Scan for the cell matching the given text and deliver its (X, Y) coordinate at center. 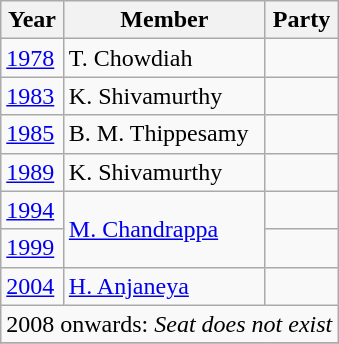
2008 onwards: Seat does not exist (170, 324)
H. Anjaneya (164, 286)
1999 (32, 248)
Member (164, 20)
1985 (32, 134)
1989 (32, 172)
1994 (32, 210)
1983 (32, 96)
1978 (32, 58)
Year (32, 20)
B. M. Thippesamy (164, 134)
M. Chandrappa (164, 229)
Party (301, 20)
2004 (32, 286)
T. Chowdiah (164, 58)
